Detect which cell encompasses the target text, then output its [x, y] center coordinate. 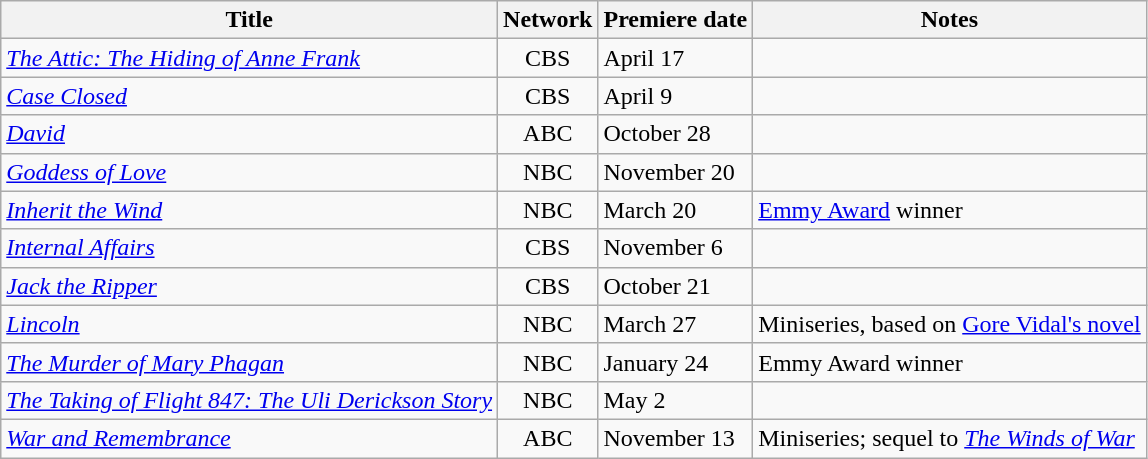
November 20 [676, 172]
Lincoln [250, 324]
Premiere date [676, 20]
Notes [950, 20]
Goddess of Love [250, 172]
Miniseries; sequel to The Winds of War [950, 438]
The Attic: The Hiding of Anne Frank [250, 58]
November 6 [676, 248]
Network [548, 20]
Title [250, 20]
The Murder of Mary Phagan [250, 362]
War and Remembrance [250, 438]
The Taking of Flight 847: The Uli Derickson Story [250, 400]
October 21 [676, 286]
David [250, 134]
March 27 [676, 324]
January 24 [676, 362]
April 17 [676, 58]
Case Closed [250, 96]
October 28 [676, 134]
Inherit the Wind [250, 210]
Jack the Ripper [250, 286]
Internal Affairs [250, 248]
April 9 [676, 96]
May 2 [676, 400]
Miniseries, based on Gore Vidal's novel [950, 324]
November 13 [676, 438]
March 20 [676, 210]
